Identify which cell holds the provided text, then report its [x, y] central coordinate. 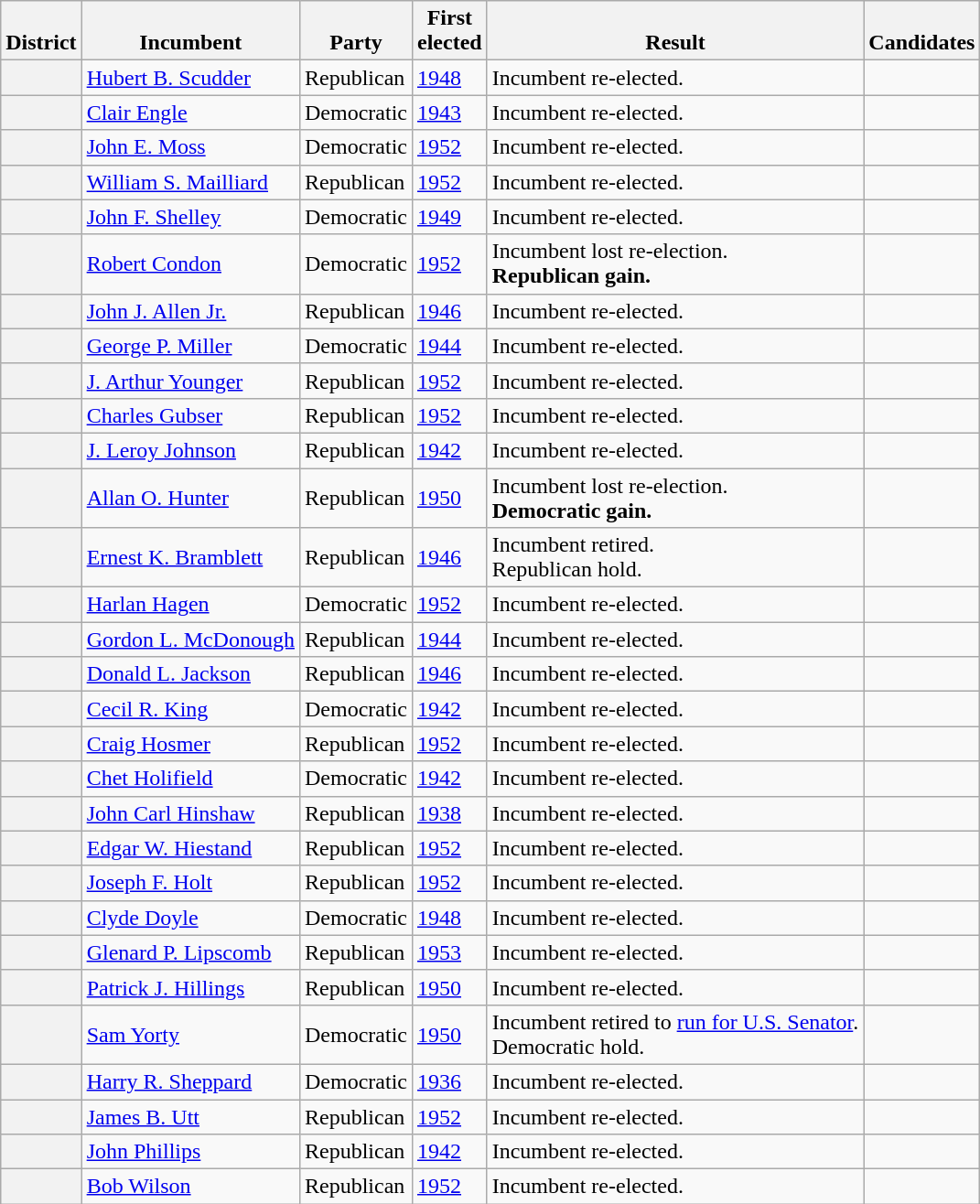
Incumbent retired to run for U.S. Senator.Democratic hold. [675, 1034]
Clair Engle [190, 113]
John Carl Hinshaw [190, 813]
John E. Moss [190, 147]
Joseph F. Holt [190, 883]
William S. Mailliard [190, 182]
George P. Miller [190, 346]
Incumbent lost re-election.Republican gain. [675, 263]
Gordon L. McDonough [190, 640]
John J. Allen Jr. [190, 311]
Allan O. Hunter [190, 498]
1943 [449, 113]
Craig Hosmer [190, 744]
1949 [449, 217]
Bob Wilson [190, 1187]
James B. Utt [190, 1117]
Firstelected [449, 31]
Donald L. Jackson [190, 674]
1953 [449, 952]
Ernest K. Bramblett [190, 558]
1938 [449, 813]
Result [675, 31]
District [41, 31]
Incumbent lost re-election.Democratic gain. [675, 498]
J. Leroy Johnson [190, 450]
Glenard P. Lipscomb [190, 952]
Edgar W. Hiestand [190, 848]
Incumbent retired.Republican hold. [675, 558]
1936 [449, 1081]
Party [355, 31]
Patrick J. Hillings [190, 987]
John F. Shelley [190, 217]
Robert Condon [190, 263]
Incumbent [190, 31]
Charles Gubser [190, 415]
John Phillips [190, 1152]
Candidates [922, 31]
Hubert B. Scudder [190, 78]
Sam Yorty [190, 1034]
Clyde Doyle [190, 918]
Harlan Hagen [190, 605]
Cecil R. King [190, 709]
J. Arthur Younger [190, 381]
Chet Holifield [190, 779]
Harry R. Sheppard [190, 1081]
